For the text-containing cell, return its midpoint in (x, y) coordinate format. 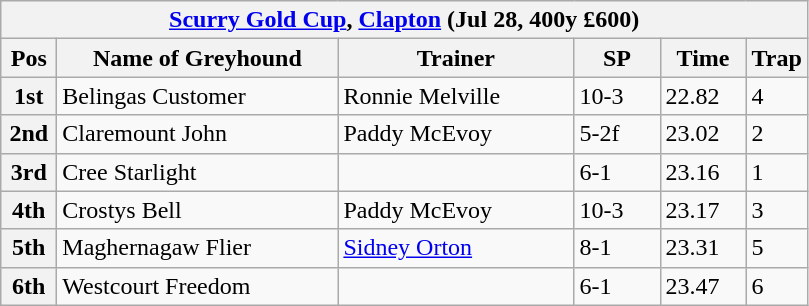
Time (703, 58)
23.16 (703, 172)
5th (29, 248)
23.47 (703, 286)
8-1 (617, 248)
Cree Starlight (198, 172)
3rd (29, 172)
Name of Greyhound (198, 58)
Belingas Customer (198, 96)
Pos (29, 58)
6 (776, 286)
Sidney Orton (456, 248)
Maghernagaw Flier (198, 248)
23.31 (703, 248)
Trainer (456, 58)
Westcourt Freedom (198, 286)
23.17 (703, 210)
4th (29, 210)
4 (776, 96)
SP (617, 58)
Trap (776, 58)
6th (29, 286)
Scurry Gold Cup, Clapton (Jul 28, 400y £600) (404, 20)
2nd (29, 134)
3 (776, 210)
Claremount John (198, 134)
1 (776, 172)
Crostys Bell (198, 210)
5 (776, 248)
Ronnie Melville (456, 96)
5-2f (617, 134)
2 (776, 134)
22.82 (703, 96)
1st (29, 96)
23.02 (703, 134)
